Detect which cell encompasses the target text, then output its [X, Y] center coordinate. 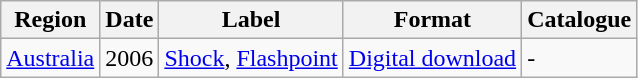
Region [50, 20]
Shock, Flashpoint [251, 58]
Digital download [432, 58]
2006 [130, 58]
- [580, 58]
Australia [50, 58]
Label [251, 20]
Format [432, 20]
Catalogue [580, 20]
Date [130, 20]
